Determine the [x, y] coordinate at the center of the cell enclosing the given text.  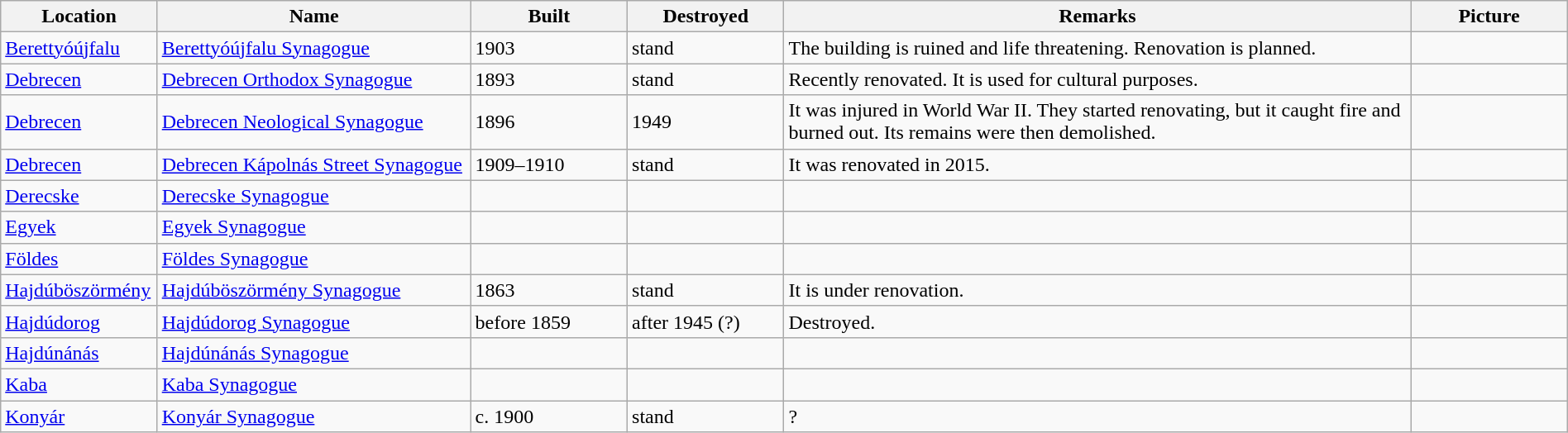
1896 [549, 122]
Debrecen Orthodox Synagogue [314, 79]
c. 1900 [549, 416]
1909–1910 [549, 164]
Debrecen Neological Synagogue [314, 122]
Derecske Synagogue [314, 196]
Recently renovated. It is used for cultural purposes. [1097, 79]
1863 [549, 290]
Kaba Synagogue [314, 384]
Hajdúnánás Synagogue [314, 353]
It was renovated in 2015. [1097, 164]
Built [549, 17]
Hajdúnánás [79, 353]
Berettyóújfalu Synagogue [314, 48]
Derecske [79, 196]
Remarks [1097, 17]
It was injured in World War II. They started renovating, but it caught fire and burned out. Its remains were then demolished. [1097, 122]
Hajdúböszörmény Synagogue [314, 290]
Location [79, 17]
1893 [549, 79]
Egyek Synagogue [314, 227]
after 1945 (?) [706, 321]
1903 [549, 48]
Konyár Synagogue [314, 416]
Konyár [79, 416]
Berettyóújfalu [79, 48]
Picture [1489, 17]
Name [314, 17]
Kaba [79, 384]
Destroyed [706, 17]
Hajdúdorog Synagogue [314, 321]
The building is ruined and life threatening. Renovation is planned. [1097, 48]
Egyek [79, 227]
Földes [79, 259]
Hajdúböszörmény [79, 290]
It is under renovation. [1097, 290]
before 1859 [549, 321]
1949 [706, 122]
Földes Synagogue [314, 259]
Destroyed. [1097, 321]
? [1097, 416]
Hajdúdorog [79, 321]
Debrecen Kápolnás Street Synagogue [314, 164]
